Return the (X, Y) coordinate for the center point of the cell that contains the specified text.  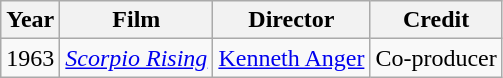
1963 (30, 58)
Co-producer (436, 58)
Kenneth Anger (292, 58)
Credit (436, 20)
Film (136, 20)
Scorpio Rising (136, 58)
Director (292, 20)
Year (30, 20)
